Determine the [x, y] coordinate at the center of the cell enclosing the given text.  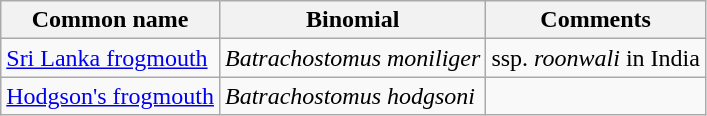
Common name [110, 20]
Hodgson's frogmouth [110, 96]
ssp. roonwali in India [596, 58]
Sri Lanka frogmouth [110, 58]
Batrachostomus hodgsoni [352, 96]
Comments [596, 20]
Binomial [352, 20]
Batrachostomus moniliger [352, 58]
